Identify which cell holds the provided text, then report its (X, Y) central coordinate. 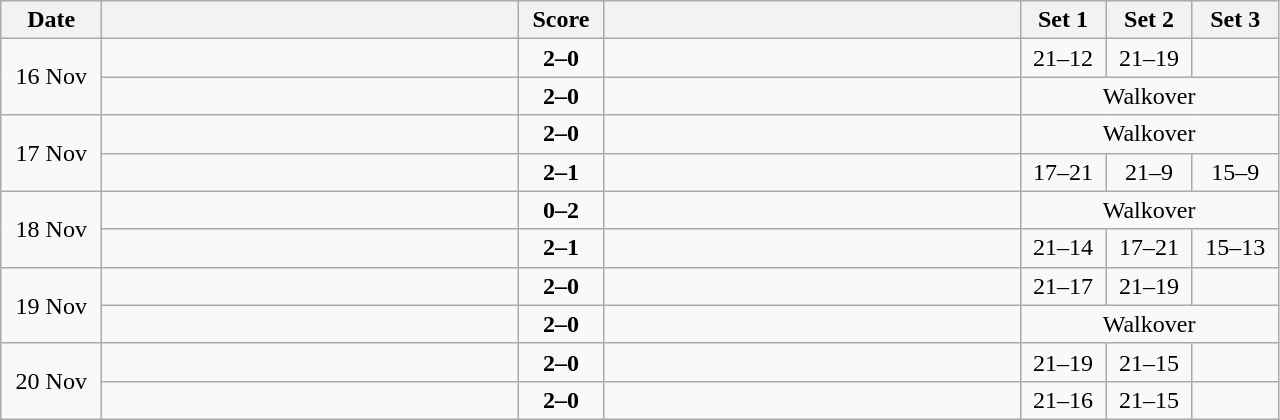
Set 2 (1149, 20)
18 Nov (52, 229)
21–12 (1063, 58)
21–16 (1063, 400)
21–9 (1149, 172)
Set 3 (1235, 20)
19 Nov (52, 305)
15–13 (1235, 248)
Set 1 (1063, 20)
17 Nov (52, 153)
16 Nov (52, 77)
20 Nov (52, 381)
0–2 (561, 210)
Score (561, 20)
21–17 (1063, 286)
21–14 (1063, 248)
15–9 (1235, 172)
Date (52, 20)
